Detect which cell encompasses the target text, then output its (X, Y) center coordinate. 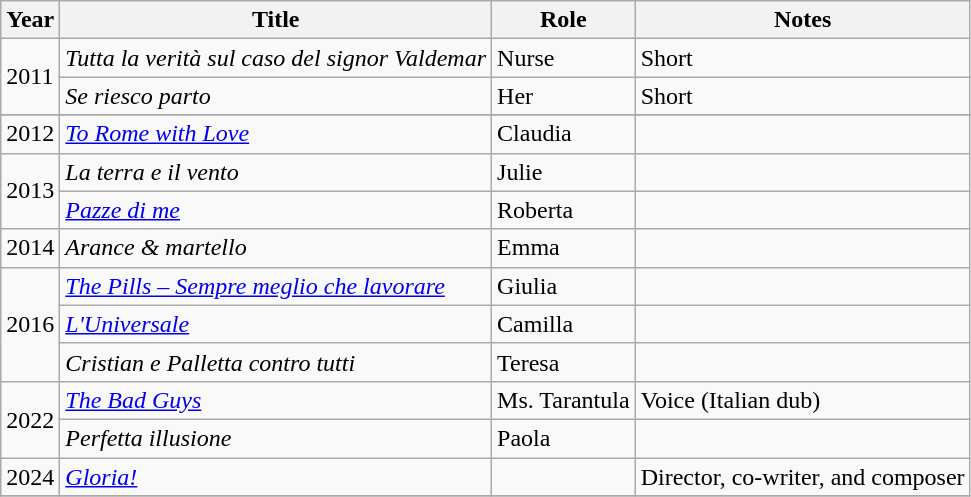
L'Universale (276, 324)
Se riesco parto (276, 96)
Arance & martello (276, 248)
2024 (30, 477)
2022 (30, 419)
La terra e il vento (276, 172)
Teresa (564, 362)
2012 (30, 134)
To Rome with Love (276, 134)
Gloria! (276, 477)
Voice (Italian dub) (802, 400)
Emma (564, 248)
Tutta la verità sul caso del signor Valdemar (276, 58)
Julie (564, 172)
The Bad Guys (276, 400)
Pazze di me (276, 210)
Title (276, 20)
Roberta (564, 210)
The Pills – Sempre meglio che lavorare (276, 286)
2013 (30, 191)
Director, co-writer, and composer (802, 477)
Perfetta illusione (276, 438)
Camilla (564, 324)
Role (564, 20)
Cristian e Palletta contro tutti (276, 362)
2011 (30, 77)
Her (564, 96)
Ms. Tarantula (564, 400)
Notes (802, 20)
2014 (30, 248)
Nurse (564, 58)
Paola (564, 438)
2016 (30, 324)
Giulia (564, 286)
Year (30, 20)
Claudia (564, 134)
